Find where the given text appears and provide that cell's center as (x, y) coordinate. 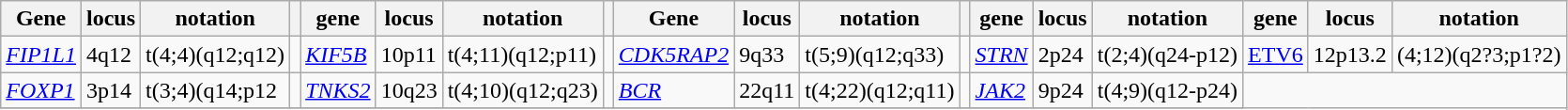
3p14 (111, 90)
TNKS2 (338, 90)
10p11 (409, 55)
FIP1L1 (41, 55)
t(4;10)(q12;q23) (522, 90)
BCR (673, 90)
t(4;9)(q12-p24) (1167, 90)
10q23 (409, 90)
CDK5RAP2 (673, 55)
4q12 (111, 55)
(4;12)(q2?3;p1?2) (1479, 55)
2p24 (1063, 55)
9q33 (767, 55)
KIF5B (338, 55)
9p24 (1063, 90)
STRN (1001, 55)
ETV6 (1276, 55)
t(4;4)(q12;q12) (216, 55)
12p13.2 (1350, 55)
JAK2 (1001, 90)
t(4;11)(q12;p11) (522, 55)
t(5;9)(q12;q33) (880, 55)
t(3;4)(q14;p12 (216, 90)
t(4;22)(q12;q11) (880, 90)
FOXP1 (41, 90)
t(2;4)(q24-p12) (1167, 55)
22q11 (767, 90)
